From the cell containing the given text, extract its center point as [x, y] coordinate. 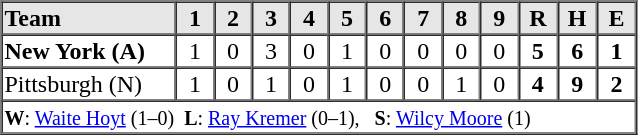
E [616, 18]
R [538, 18]
Pittsburgh (N) [89, 84]
W: Waite Hoyt (1–0) L: Ray Kremer (0–1), S: Wilcy Moore (1) [319, 116]
8 [461, 18]
7 [423, 18]
H [576, 18]
Team [89, 18]
New York (A) [89, 50]
